Determine the (X, Y) coordinate at the center of the cell enclosing the given text.  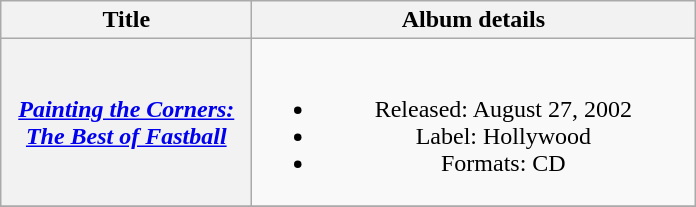
Painting the Corners: The Best of Fastball (126, 122)
Album details (474, 20)
Released: August 27, 2002Label: HollywoodFormats: CD (474, 122)
Title (126, 20)
